Detect which cell encompasses the target text, then output its (x, y) center coordinate. 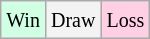
Draw (72, 20)
Loss (126, 20)
Win (24, 20)
